Detect which cell encompasses the target text, then output its (X, Y) center coordinate. 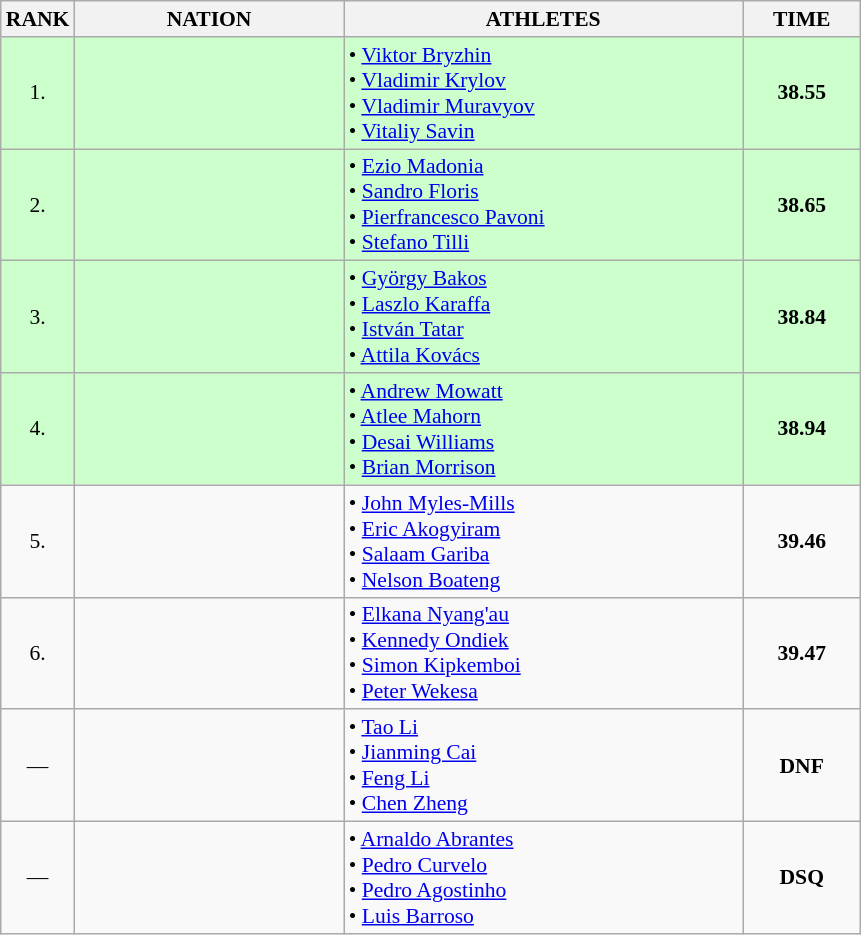
• John Myles-Mills• Eric Akogyiram• Salaam Gariba• Nelson Boateng (544, 541)
38.65 (802, 205)
DNF (802, 766)
1. (38, 93)
• Arnaldo Abrantes• Pedro Curvelo• Pedro Agostinho• Luis Barroso (544, 878)
RANK (38, 19)
• Elkana Nyang'au• Kennedy Ondiek• Simon Kipkemboi• Peter Wekesa (544, 653)
38.84 (802, 317)
2. (38, 205)
• Tao Li• Jianming Cai• Feng Li• Chen Zheng (544, 766)
38.94 (802, 429)
6. (38, 653)
• Ezio Madonia• Sandro Floris• Pierfrancesco Pavoni• Stefano Tilli (544, 205)
38.55 (802, 93)
• György Bakos• Laszlo Karaffa• István Tatar• Attila Kovács (544, 317)
4. (38, 429)
3. (38, 317)
5. (38, 541)
• Andrew Mowatt• Atlee Mahorn• Desai Williams• Brian Morrison (544, 429)
39.47 (802, 653)
39.46 (802, 541)
• Viktor Bryzhin• Vladimir Krylov• Vladimir Muravyov• Vitaliy Savin (544, 93)
ATHLETES (544, 19)
DSQ (802, 878)
NATION (208, 19)
TIME (802, 19)
